Provide the [X, Y] coordinate of the cell's center where the given text is located.  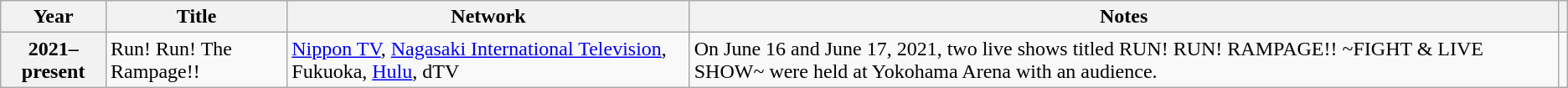
On June 16 and June 17, 2021, two live shows titled RUN! RUN! RAMPAGE!! ~FIGHT & LIVE SHOW~ were held at Yokohama Arena with an audience. [1124, 60]
Title [197, 17]
Nippon TV, Nagasaki International Television, Fukuoka, Hulu, dTV [488, 60]
Notes [1124, 17]
2021–present [54, 60]
Run! Run! The Rampage!! [197, 60]
Year [54, 17]
Network [488, 17]
